From the cell containing the given text, extract its center point as (X, Y) coordinate. 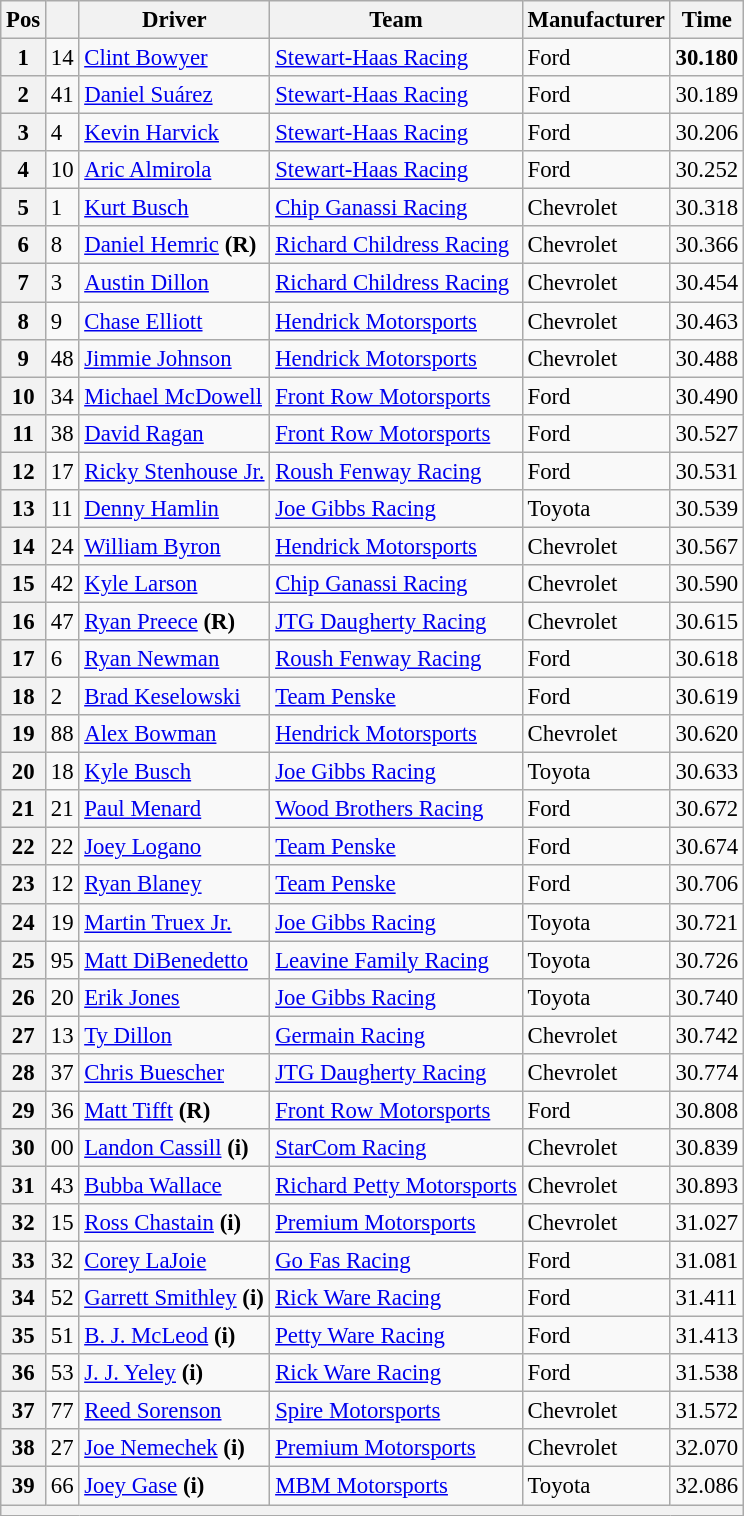
30.721 (706, 922)
Daniel Hemric (R) (174, 245)
30.590 (706, 584)
Alex Bowman (174, 734)
31.027 (706, 1223)
Ty Dillon (174, 1035)
30.633 (706, 772)
52 (62, 1298)
Manufacturer (596, 20)
Jimmie Johnson (174, 358)
MBM Motorsports (396, 1486)
Daniel Suárez (174, 95)
30.706 (706, 885)
30.620 (706, 734)
33 (24, 1261)
Joey Logano (174, 847)
32.070 (706, 1449)
Matt DiBenedetto (174, 960)
Aric Almirola (174, 170)
Go Fas Racing (396, 1261)
48 (62, 358)
95 (62, 960)
Ross Chastain (i) (174, 1223)
00 (62, 1148)
Garrett Smithley (i) (174, 1298)
Pos (24, 20)
Chris Buescher (174, 1073)
30.618 (706, 659)
Leavine Family Racing (396, 960)
53 (62, 1373)
51 (62, 1336)
30.206 (706, 133)
29 (24, 1110)
Paul Menard (174, 809)
26 (24, 997)
Joe Nemechek (i) (174, 1449)
Petty Ware Racing (396, 1336)
30.619 (706, 697)
Kevin Harvick (174, 133)
23 (24, 885)
Kyle Busch (174, 772)
30.527 (706, 433)
31.538 (706, 1373)
7 (24, 283)
30.366 (706, 245)
Landon Cassill (i) (174, 1148)
30.893 (706, 1185)
31.411 (706, 1298)
Time (706, 20)
31 (24, 1185)
42 (62, 584)
Austin Dillon (174, 283)
30.774 (706, 1073)
35 (24, 1336)
Denny Hamlin (174, 509)
Ryan Preece (R) (174, 621)
31.572 (706, 1411)
Reed Sorenson (174, 1411)
66 (62, 1486)
30.488 (706, 358)
30.490 (706, 396)
30.318 (706, 208)
28 (24, 1073)
J. J. Yeley (i) (174, 1373)
30.252 (706, 170)
30.672 (706, 809)
Wood Brothers Racing (396, 809)
31.413 (706, 1336)
Driver (174, 20)
Clint Bowyer (174, 58)
Ryan Newman (174, 659)
30.615 (706, 621)
30.726 (706, 960)
Kyle Larson (174, 584)
32.086 (706, 1486)
43 (62, 1185)
77 (62, 1411)
30.839 (706, 1148)
30.189 (706, 95)
Brad Keselowski (174, 697)
Germain Racing (396, 1035)
16 (24, 621)
30 (24, 1148)
30.180 (706, 58)
David Ragan (174, 433)
Matt Tifft (R) (174, 1110)
Team (396, 20)
Michael McDowell (174, 396)
Erik Jones (174, 997)
30.674 (706, 847)
Bubba Wallace (174, 1185)
30.539 (706, 509)
B. J. McLeod (i) (174, 1336)
30.463 (706, 321)
39 (24, 1486)
William Byron (174, 546)
88 (62, 734)
Chase Elliott (174, 321)
30.742 (706, 1035)
30.808 (706, 1110)
30.531 (706, 471)
31.081 (706, 1261)
Joey Gase (i) (174, 1486)
30.454 (706, 283)
Corey LaJoie (174, 1261)
StarCom Racing (396, 1148)
25 (24, 960)
5 (24, 208)
Ricky Stenhouse Jr. (174, 471)
41 (62, 95)
Spire Motorsports (396, 1411)
30.740 (706, 997)
Richard Petty Motorsports (396, 1185)
Kurt Busch (174, 208)
Ryan Blaney (174, 885)
Martin Truex Jr. (174, 922)
30.567 (706, 546)
47 (62, 621)
